From the cell containing the given text, extract its center point as (x, y) coordinate. 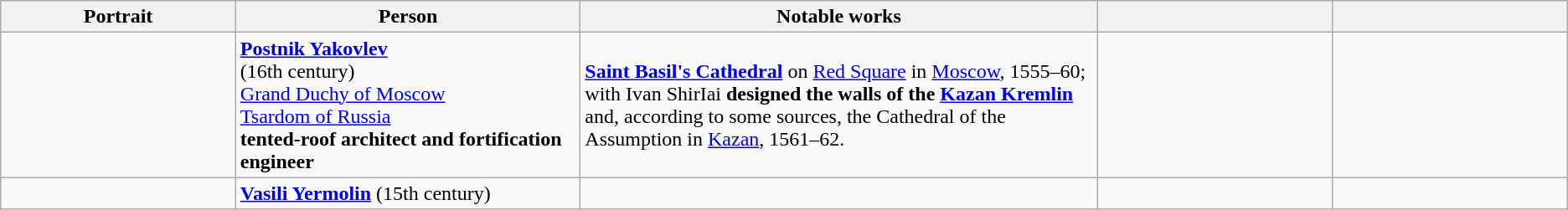
Notable works (839, 17)
Postnik Yakovlev(16th century)Grand Duchy of MoscowTsardom of Russiatented-roof architect and fortification engineer (407, 105)
Person (407, 17)
Vasili Yermolin (15th century) (407, 193)
Portrait (119, 17)
